Detect which cell encompasses the target text, then output its (x, y) center coordinate. 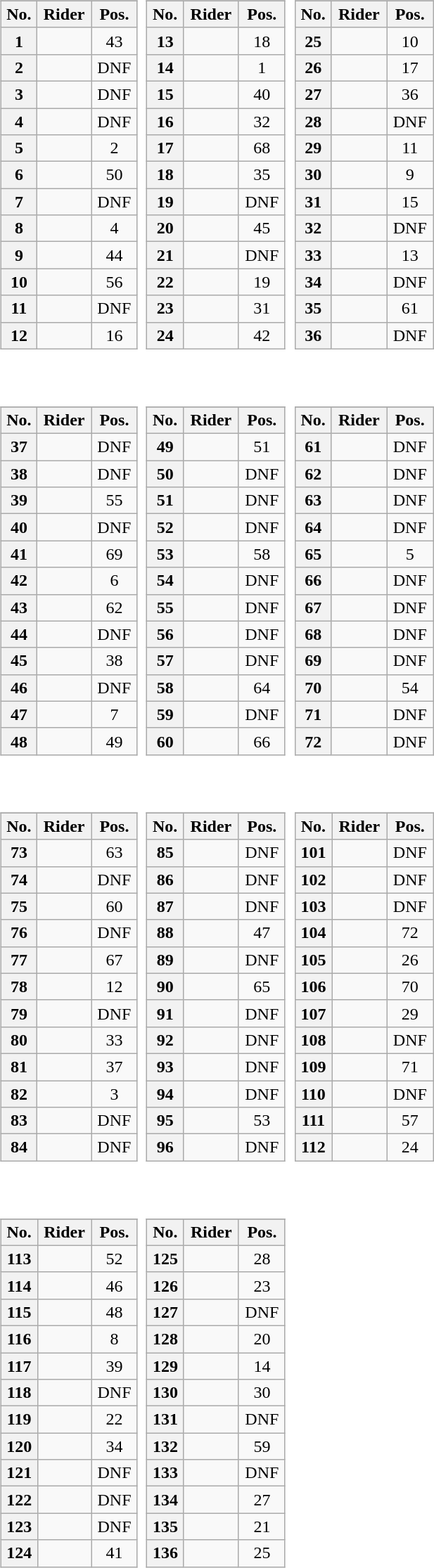
107 (314, 1013)
86 (165, 880)
122 (19, 1500)
108 (314, 1040)
82 (18, 1093)
135 (166, 1527)
129 (166, 1366)
81 (18, 1067)
95 (165, 1121)
96 (165, 1148)
102 (314, 880)
116 (19, 1339)
114 (19, 1285)
76 (18, 933)
84 (18, 1148)
74 (18, 880)
120 (19, 1446)
101 (314, 853)
No. Rider Pos. 49 51 50 DNF 51 DNF 52 DNF 53 58 54 DNF 55 DNF 56 DNF 57 DNF 58 64 59 DNF 60 66 (218, 571)
111 (314, 1121)
83 (18, 1121)
94 (165, 1093)
85 (165, 853)
112 (314, 1148)
125 (166, 1259)
75 (18, 906)
103 (314, 906)
110 (314, 1093)
133 (166, 1473)
106 (314, 987)
93 (165, 1067)
90 (165, 987)
77 (18, 960)
No. Rider Pos. 85 DNF 86 DNF 87 DNF 88 47 89 DNF 90 65 91 DNF 92 DNF 93 DNF 94 DNF 95 53 96 DNF (218, 977)
132 (166, 1446)
109 (314, 1067)
134 (166, 1500)
121 (19, 1473)
127 (166, 1312)
87 (165, 906)
126 (166, 1285)
88 (165, 933)
91 (165, 1013)
124 (19, 1553)
136 (166, 1553)
128 (166, 1339)
79 (18, 1013)
130 (166, 1393)
123 (19, 1527)
131 (166, 1420)
104 (314, 933)
119 (19, 1420)
118 (19, 1393)
115 (19, 1312)
73 (18, 853)
78 (18, 987)
92 (165, 1040)
105 (314, 960)
80 (18, 1040)
117 (19, 1366)
113 (19, 1259)
89 (165, 960)
